Search for the cell housing the specified text and yield its (X, Y) center coordinate. 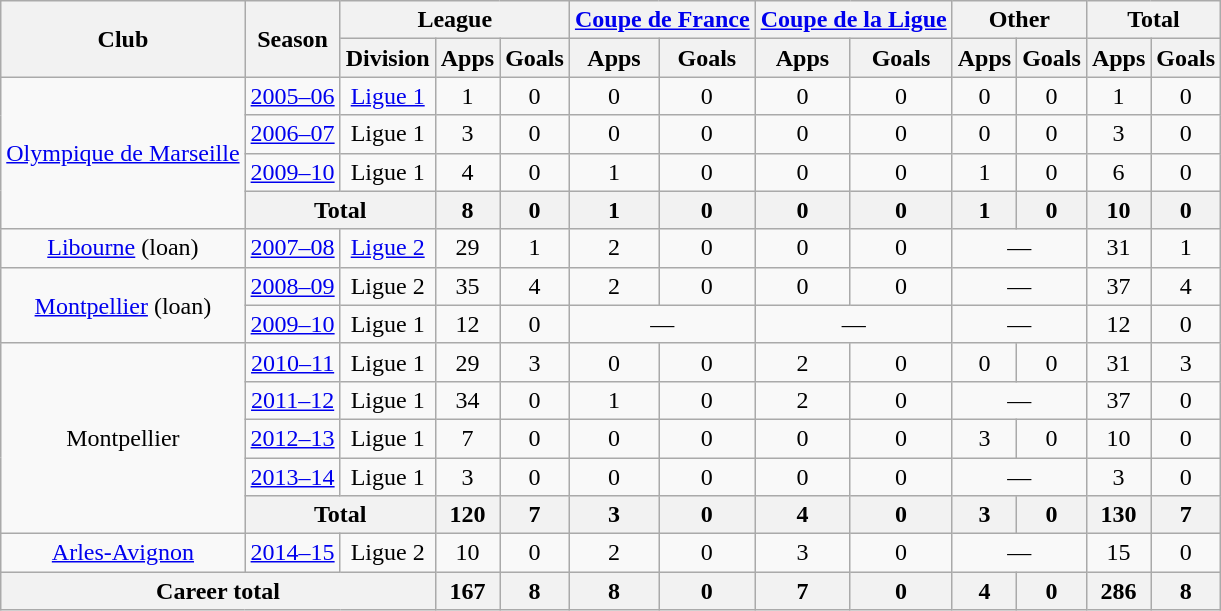
Division (388, 58)
35 (467, 286)
6 (1118, 172)
2005–06 (292, 96)
2011–12 (292, 400)
2014–15 (292, 553)
2006–07 (292, 134)
34 (467, 400)
286 (1118, 591)
2013–14 (292, 477)
130 (1118, 515)
2008–09 (292, 286)
Libourne (loan) (123, 248)
167 (467, 591)
Montpellier (123, 438)
Coupe de la Ligue (854, 20)
2012–13 (292, 438)
Club (123, 39)
120 (467, 515)
15 (1118, 553)
2010–11 (292, 362)
League (454, 20)
Coupe de France (662, 20)
Career total (218, 591)
Season (292, 39)
Arles-Avignon (123, 553)
Other (1019, 20)
2007–08 (292, 248)
Montpellier (loan) (123, 305)
Olympique de Marseille (123, 153)
